Find where the given text appears and provide that cell's center as [X, Y] coordinate. 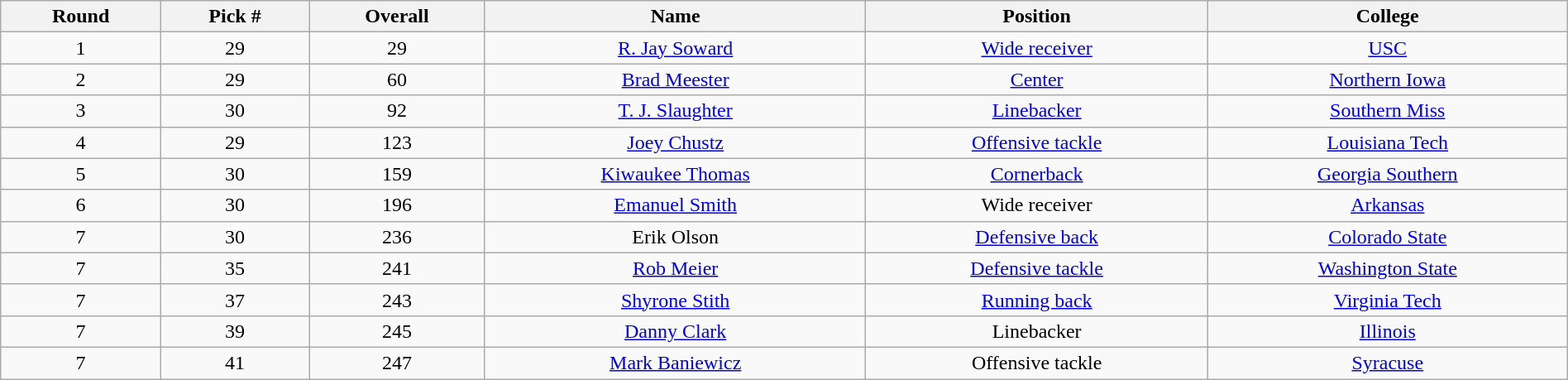
196 [397, 205]
92 [397, 111]
R. Jay Soward [675, 48]
Colorado State [1388, 237]
2 [81, 79]
Virginia Tech [1388, 300]
1 [81, 48]
Pick # [235, 17]
241 [397, 268]
Washington State [1388, 268]
USC [1388, 48]
Arkansas [1388, 205]
Louisiana Tech [1388, 142]
236 [397, 237]
3 [81, 111]
Brad Meester [675, 79]
159 [397, 174]
Name [675, 17]
Mark Baniewicz [675, 363]
6 [81, 205]
247 [397, 363]
Rob Meier [675, 268]
Kiwaukee Thomas [675, 174]
41 [235, 363]
Georgia Southern [1388, 174]
Emanuel Smith [675, 205]
Illinois [1388, 331]
37 [235, 300]
Northern Iowa [1388, 79]
Danny Clark [675, 331]
35 [235, 268]
T. J. Slaughter [675, 111]
Defensive back [1037, 237]
Round [81, 17]
60 [397, 79]
123 [397, 142]
Center [1037, 79]
4 [81, 142]
Syracuse [1388, 363]
College [1388, 17]
Cornerback [1037, 174]
Shyrone Stith [675, 300]
Overall [397, 17]
Defensive tackle [1037, 268]
Southern Miss [1388, 111]
Position [1037, 17]
Erik Olson [675, 237]
39 [235, 331]
245 [397, 331]
5 [81, 174]
Running back [1037, 300]
Joey Chustz [675, 142]
243 [397, 300]
